Detect which cell encompasses the target text, then output its [x, y] center coordinate. 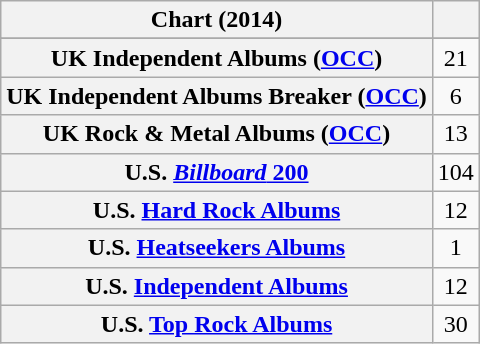
6 [456, 96]
1 [456, 248]
21 [456, 58]
U.S. Independent Albums [217, 286]
13 [456, 134]
Chart (2014) [217, 20]
104 [456, 172]
30 [456, 324]
UK Rock & Metal Albums (OCC) [217, 134]
U.S. Top Rock Albums [217, 324]
U.S. Hard Rock Albums [217, 210]
UK Independent Albums (OCC) [217, 58]
UK Independent Albums Breaker (OCC) [217, 96]
U.S. Heatseekers Albums [217, 248]
U.S. Billboard 200 [217, 172]
